Detect which cell encompasses the target text, then output its (X, Y) center coordinate. 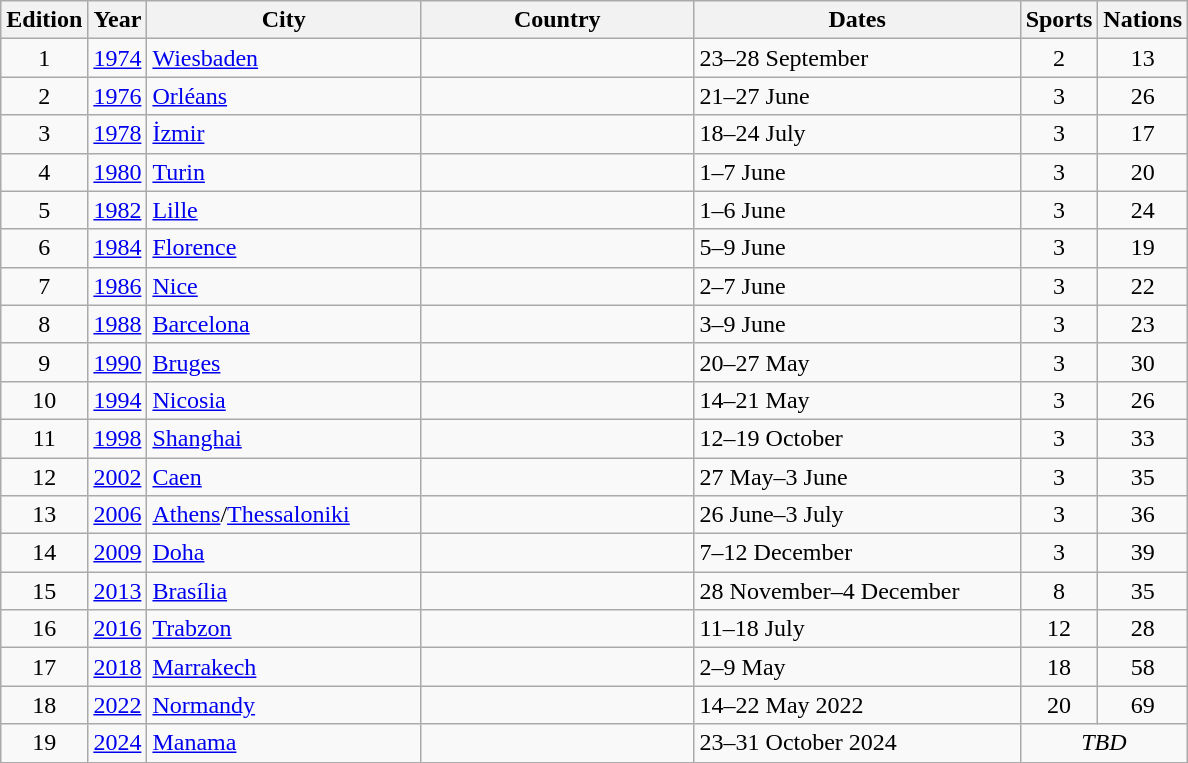
4 (44, 172)
11–18 July (857, 629)
1998 (118, 438)
1976 (118, 96)
27 May–3 June (857, 477)
Dates (857, 20)
Athens/Thessaloniki (284, 515)
5–9 June (857, 248)
Turin (284, 172)
18–24 July (857, 134)
Barcelona (284, 324)
1984 (118, 248)
Brasília (284, 591)
24 (1143, 210)
20–27 May (857, 362)
23–31 October 2024 (857, 743)
City (284, 20)
21–27 June (857, 96)
1974 (118, 58)
69 (1143, 705)
11 (44, 438)
39 (1143, 553)
Orléans (284, 96)
Nicosia (284, 400)
Lille (284, 210)
1–7 June (857, 172)
Nations (1143, 20)
30 (1143, 362)
36 (1143, 515)
1978 (118, 134)
Sports (1059, 20)
2–9 May (857, 667)
16 (44, 629)
6 (44, 248)
TBD (1104, 743)
2–7 June (857, 286)
Nice (284, 286)
1986 (118, 286)
9 (44, 362)
Bruges (284, 362)
1980 (118, 172)
23–28 September (857, 58)
14–21 May (857, 400)
Wiesbaden (284, 58)
15 (44, 591)
5 (44, 210)
14 (44, 553)
26 June–3 July (857, 515)
2006 (118, 515)
Country (557, 20)
14–22 May 2022 (857, 705)
1–6 June (857, 210)
2002 (118, 477)
2022 (118, 705)
2018 (118, 667)
2013 (118, 591)
Caen (284, 477)
Year (118, 20)
33 (1143, 438)
Marrakech (284, 667)
İzmir (284, 134)
1988 (118, 324)
28 (1143, 629)
10 (44, 400)
58 (1143, 667)
1994 (118, 400)
1982 (118, 210)
3–9 June (857, 324)
Florence (284, 248)
28 November–4 December (857, 591)
1 (44, 58)
Trabzon (284, 629)
2016 (118, 629)
23 (1143, 324)
Manama (284, 743)
7–12 December (857, 553)
2009 (118, 553)
12–19 October (857, 438)
2024 (118, 743)
Normandy (284, 705)
7 (44, 286)
1990 (118, 362)
Edition (44, 20)
Doha (284, 553)
22 (1143, 286)
Shanghai (284, 438)
